Return [X, Y] of the center of cell containing provided text 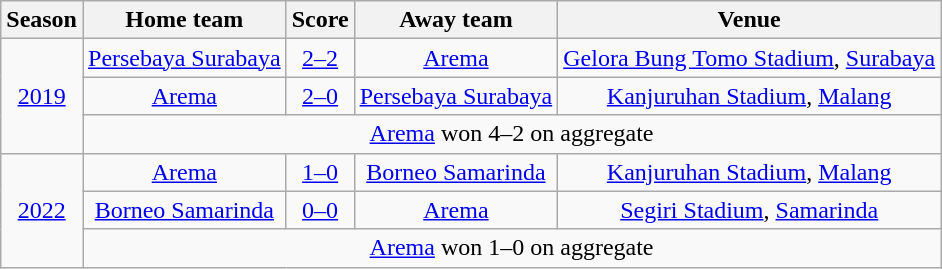
0–0 [320, 210]
Arema won 1–0 on aggregate [511, 248]
2–2 [320, 58]
Score [320, 20]
Home team [184, 20]
Arema won 4–2 on aggregate [511, 134]
2–0 [320, 96]
1–0 [320, 172]
Venue [750, 20]
Gelora Bung Tomo Stadium, Surabaya [750, 58]
Season [42, 20]
Segiri Stadium, Samarinda [750, 210]
2019 [42, 96]
Away team [456, 20]
2022 [42, 210]
